Return the [X, Y] coordinate for the center point of the cell that contains the specified text.  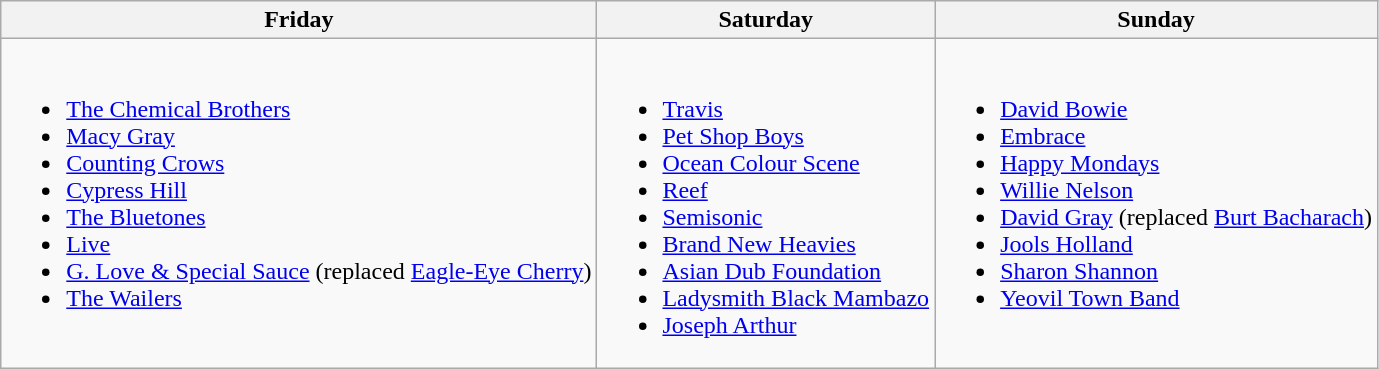
TravisPet Shop BoysOcean Colour SceneReefSemisonicBrand New HeaviesAsian Dub FoundationLadysmith Black MambazoJoseph Arthur [766, 204]
Friday [299, 20]
Saturday [766, 20]
The Chemical BrothersMacy GrayCounting CrowsCypress HillThe BluetonesLiveG. Love & Special Sauce (replaced Eagle-Eye Cherry)The Wailers [299, 204]
Sunday [1156, 20]
David BowieEmbraceHappy MondaysWillie NelsonDavid Gray (replaced Burt Bacharach)Jools HollandSharon ShannonYeovil Town Band [1156, 204]
